From the cell containing the given text, extract its center point as [x, y] coordinate. 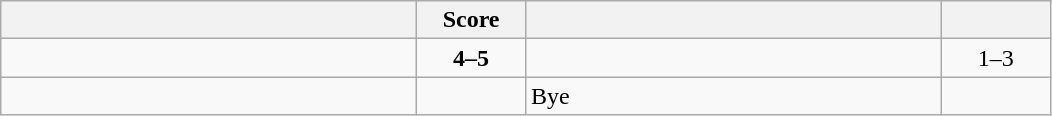
1–3 [996, 58]
4–5 [472, 58]
Score [472, 20]
Bye [733, 96]
